From the cell containing the given text, extract its center point as [X, Y] coordinate. 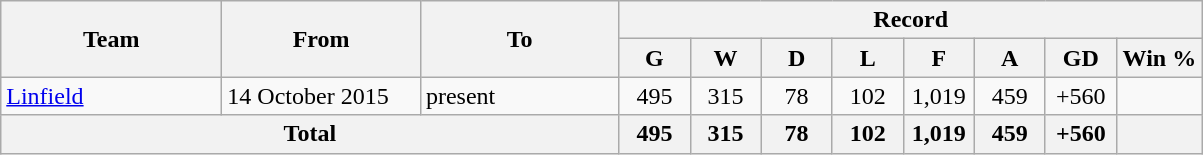
Record [911, 20]
F [938, 58]
present [520, 96]
G [654, 58]
Team [112, 39]
W [726, 58]
14 October 2015 [322, 96]
GD [1080, 58]
Linfield [112, 96]
From [322, 39]
L [868, 58]
To [520, 39]
A [1010, 58]
Win % [1159, 58]
Total [310, 134]
D [796, 58]
